Find where the given text appears and provide that cell's center as (X, Y) coordinate. 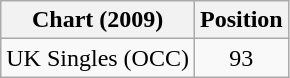
Position (241, 20)
Chart (2009) (98, 20)
UK Singles (OCC) (98, 58)
93 (241, 58)
